Output the [X, Y] coordinate of the center of the cell containing the given text.  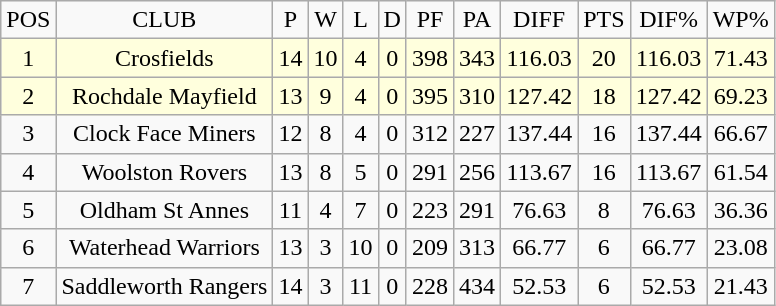
DIF% [668, 20]
P [290, 20]
Clock Face Miners [164, 134]
Saddleworth Rangers [164, 286]
9 [326, 96]
21.43 [740, 286]
2 [28, 96]
343 [478, 58]
228 [430, 286]
PTS [604, 20]
L [360, 20]
313 [478, 248]
PF [430, 20]
61.54 [740, 172]
69.23 [740, 96]
312 [430, 134]
20 [604, 58]
D [392, 20]
66.67 [740, 134]
DIFF [540, 20]
227 [478, 134]
Rochdale Mayfield [164, 96]
CLUB [164, 20]
256 [478, 172]
398 [430, 58]
223 [430, 210]
POS [28, 20]
209 [430, 248]
PA [478, 20]
12 [290, 134]
71.43 [740, 58]
395 [430, 96]
Woolston Rovers [164, 172]
W [326, 20]
434 [478, 286]
1 [28, 58]
Waterhead Warriors [164, 248]
36.36 [740, 210]
Oldham St Annes [164, 210]
23.08 [740, 248]
310 [478, 96]
WP% [740, 20]
Crosfields [164, 58]
18 [604, 96]
